Identify which cell holds the provided text, then report its [x, y] central coordinate. 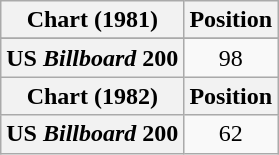
Chart (1982) [92, 96]
62 [231, 134]
Chart (1981) [92, 20]
98 [231, 58]
